Determine the (x, y) coordinate at the center of the cell enclosing the given text.  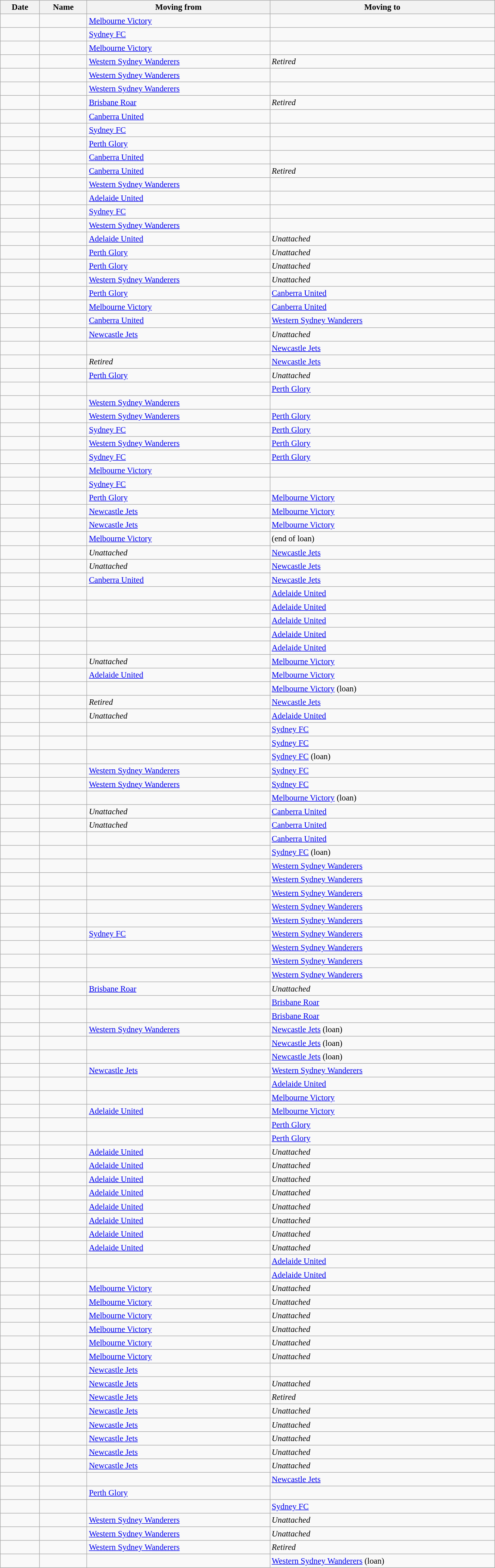
(end of loan) (382, 539)
Moving to (382, 7)
Moving from (178, 7)
Western Sydney Wanderers (loan) (382, 1561)
Date (20, 7)
Name (63, 7)
